For the text-containing cell, return its midpoint in (x, y) coordinate format. 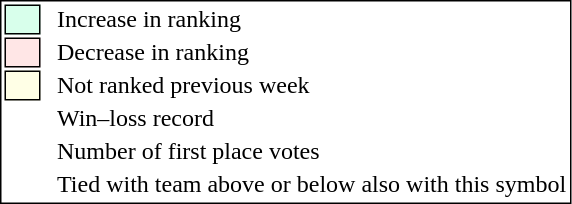
Number of first place votes (312, 151)
Win–loss record (312, 119)
Tied with team above or below also with this symbol (312, 185)
Decrease in ranking (312, 53)
Increase in ranking (312, 19)
Not ranked previous week (312, 85)
